Return (x, y) of the center of cell containing provided text 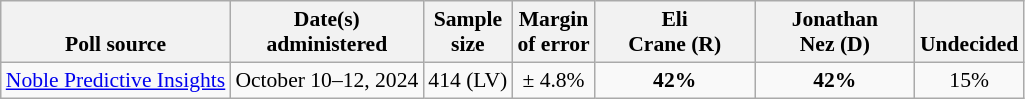
Undecided (969, 32)
JonathanNez (D) (835, 32)
October 10–12, 2024 (326, 80)
± 4.8% (553, 80)
15% (969, 80)
Poll source (116, 32)
EliCrane (R) (675, 32)
Noble Predictive Insights (116, 80)
Date(s)administered (326, 32)
Marginof error (553, 32)
Samplesize (468, 32)
414 (LV) (468, 80)
